Locate the cell with the specified text and output its (x, y) center coordinate. 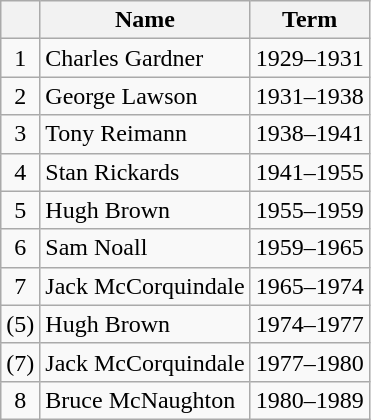
1929–1931 (310, 58)
(5) (20, 324)
3 (20, 134)
1959–1965 (310, 248)
5 (20, 210)
Charles Gardner (145, 58)
1980–1989 (310, 400)
1931–1938 (310, 96)
4 (20, 172)
Name (145, 20)
1941–1955 (310, 172)
1 (20, 58)
(7) (20, 362)
8 (20, 400)
Stan Rickards (145, 172)
1965–1974 (310, 286)
1938–1941 (310, 134)
1974–1977 (310, 324)
7 (20, 286)
1977–1980 (310, 362)
Tony Reimann (145, 134)
6 (20, 248)
Bruce McNaughton (145, 400)
2 (20, 96)
George Lawson (145, 96)
1955–1959 (310, 210)
Term (310, 20)
Sam Noall (145, 248)
